Identify which cell holds the provided text, then report its [x, y] central coordinate. 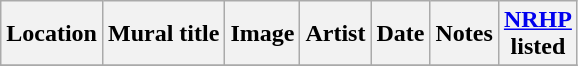
Date [400, 34]
NRHPlisted [538, 34]
Notes [464, 34]
Location [52, 34]
Image [262, 34]
Artist [336, 34]
Mural title [163, 34]
